Detect which cell encompasses the target text, then output its [X, Y] center coordinate. 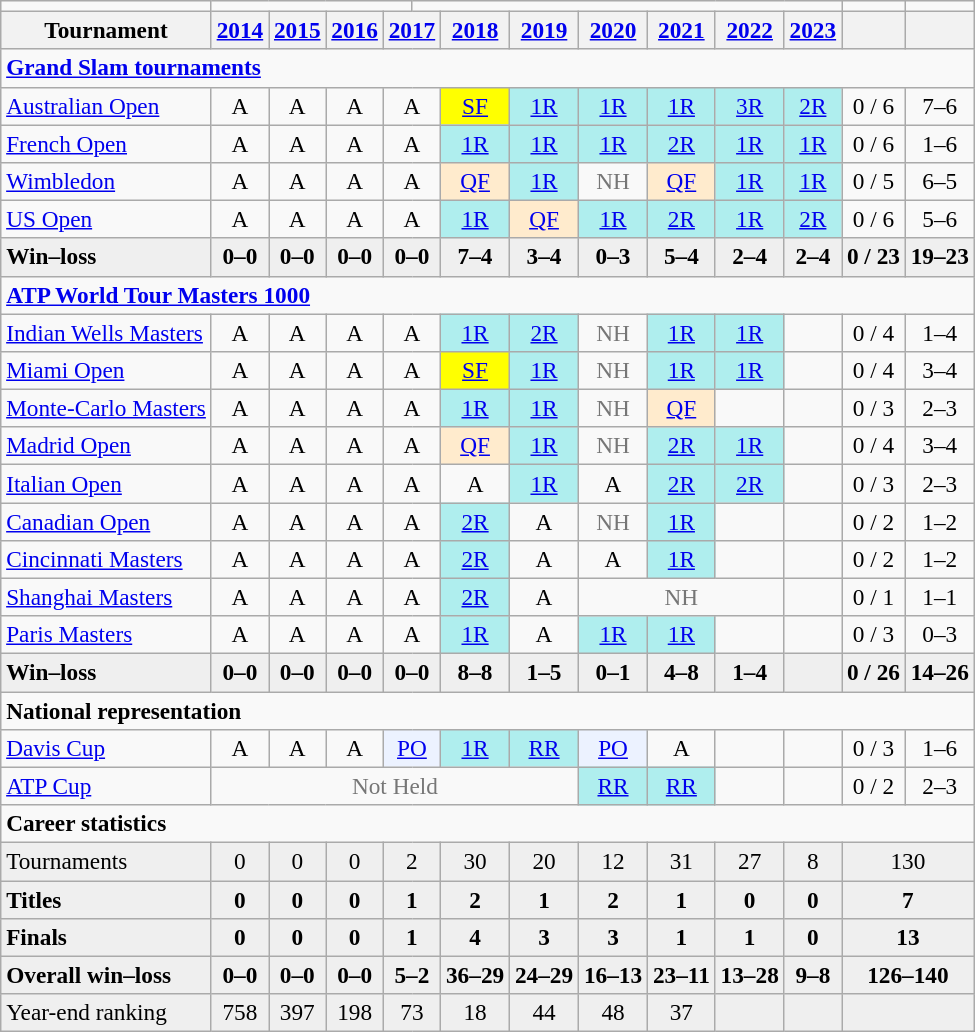
US Open [106, 219]
Not Held [394, 786]
Tournament [106, 30]
130 [908, 861]
Australian Open [106, 106]
National representation [488, 710]
24–29 [544, 975]
16–13 [614, 975]
36–29 [476, 975]
397 [298, 1012]
Year-end ranking [106, 1012]
13–28 [750, 975]
2017 [412, 30]
12 [614, 861]
Career statistics [488, 823]
Finals [106, 937]
0 / 1 [874, 597]
23–11 [682, 975]
1–5 [544, 672]
Wimbledon [106, 181]
44 [544, 1012]
758 [240, 1012]
Miami Open [106, 370]
2019 [544, 30]
9–8 [812, 975]
Titles [106, 899]
Davis Cup [106, 748]
37 [682, 1012]
5–4 [682, 257]
2018 [476, 30]
48 [614, 1012]
Italian Open [106, 483]
7–6 [940, 106]
Monte-Carlo Masters [106, 408]
1–1 [940, 597]
2014 [240, 30]
19–23 [940, 257]
0 / 5 [874, 181]
ATP World Tour Masters 1000 [488, 295]
2021 [682, 30]
2015 [298, 30]
Madrid Open [106, 446]
ATP Cup [106, 786]
4–8 [682, 672]
Shanghai Masters [106, 597]
30 [476, 861]
2020 [614, 30]
5–6 [940, 219]
Cincinnati Masters [106, 559]
18 [476, 1012]
27 [750, 861]
Tournaments [106, 861]
Overall win–loss [106, 975]
Paris Masters [106, 635]
0 / 23 [874, 257]
7–4 [476, 257]
8 [812, 861]
Grand Slam tournaments [488, 68]
French Open [106, 143]
13 [908, 937]
126–140 [908, 975]
2016 [354, 30]
20 [544, 861]
31 [682, 861]
73 [412, 1012]
5–2 [412, 975]
6–5 [940, 181]
7 [908, 899]
Canadian Open [106, 521]
8–8 [476, 672]
0–1 [614, 672]
3R [750, 106]
4 [476, 937]
14–26 [940, 672]
Indian Wells Masters [106, 332]
2023 [812, 30]
0 / 26 [874, 672]
2022 [750, 30]
198 [354, 1012]
